Output the (x, y) coordinate of the center of the cell containing the given text.  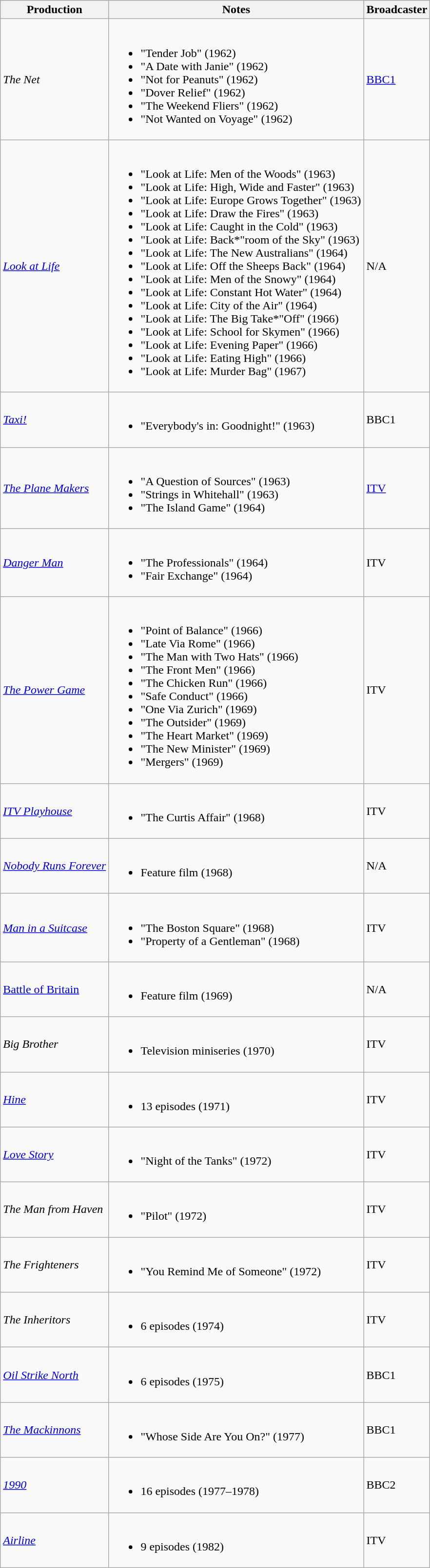
Taxi! (55, 420)
The Frighteners (55, 1265)
Feature film (1968) (236, 866)
6 episodes (1975) (236, 1375)
16 episodes (1977–1978) (236, 1485)
Look at Life (55, 266)
"Night of the Tanks" (1972) (236, 1154)
Danger Man (55, 563)
6 episodes (1974) (236, 1320)
The Inheritors (55, 1320)
Oil Strike North (55, 1375)
"A Question of Sources" (1963)"Strings in Whitehall" (1963)"The Island Game" (1964) (236, 488)
"You Remind Me of Someone" (1972) (236, 1265)
Big Brother (55, 1044)
The Power Game (55, 690)
The Mackinnons (55, 1430)
Feature film (1969) (236, 989)
Notes (236, 10)
13 episodes (1971) (236, 1099)
"The Professionals" (1964)"Fair Exchange" (1964) (236, 563)
"Whose Side Are You On?" (1977) (236, 1430)
Television miniseries (1970) (236, 1044)
Nobody Runs Forever (55, 866)
The Man from Haven (55, 1210)
"The Curtis Affair" (1968) (236, 811)
Broadcaster (397, 10)
1990 (55, 1485)
Man in a Suitcase (55, 927)
Love Story (55, 1154)
"Everybody's in: Goodnight!" (1963) (236, 420)
The Plane Makers (55, 488)
Battle of Britain (55, 989)
"The Boston Square" (1968)"Property of a Gentleman" (1968) (236, 927)
Hine (55, 1099)
ITV Playhouse (55, 811)
9 episodes (1982) (236, 1540)
Airline (55, 1540)
"Pilot" (1972) (236, 1210)
BBC2 (397, 1485)
The Net (55, 79)
Production (55, 10)
"Tender Job" (1962)"A Date with Janie" (1962)"Not for Peanuts" (1962)"Dover Relief" (1962)"The Weekend Fliers" (1962)"Not Wanted on Voyage" (1962) (236, 79)
